Scan for the cell matching the given text and deliver its (X, Y) coordinate at center. 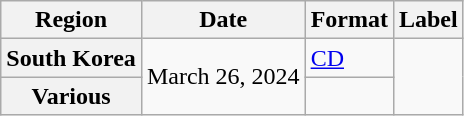
Label (428, 20)
Date (223, 20)
Format (349, 20)
South Korea (72, 58)
Region (72, 20)
CD (349, 58)
March 26, 2024 (223, 77)
Various (72, 96)
